Locate the cell with the specified text and output its (x, y) center coordinate. 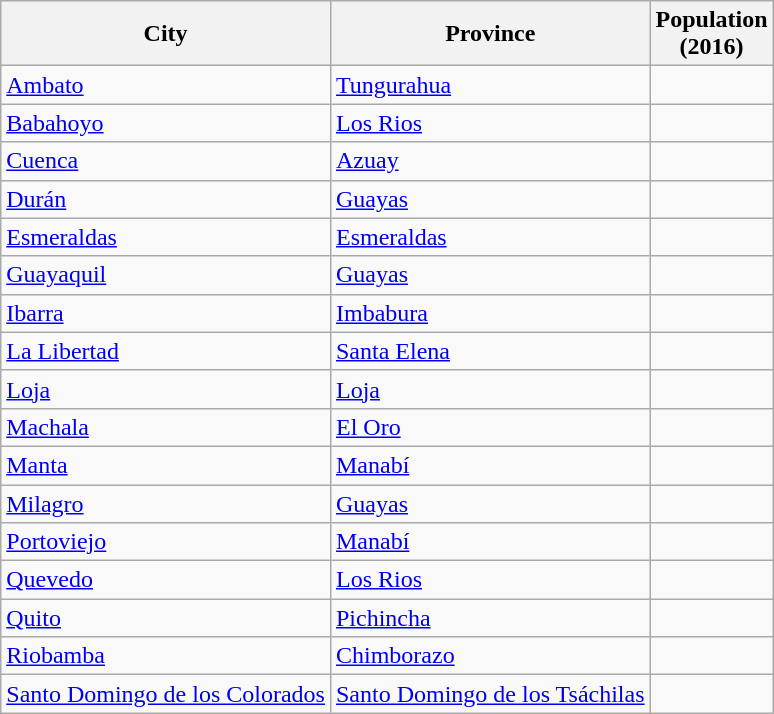
Quito (166, 618)
Ambato (166, 85)
Santa Elena (490, 351)
City (166, 34)
Portoviejo (166, 542)
Province (490, 34)
Riobamba (166, 656)
Pichincha (490, 618)
Machala (166, 427)
Ibarra (166, 313)
Santo Domingo de los Tsáchilas (490, 694)
Azuay (490, 161)
La Libertad (166, 351)
Babahoyo (166, 123)
Durán (166, 199)
Imbabura (490, 313)
Manta (166, 465)
Milagro (166, 503)
El Oro (490, 427)
Guayaquil (166, 275)
Population(2016) (712, 34)
Chimborazo (490, 656)
Santo Domingo de los Colorados (166, 694)
Tungurahua (490, 85)
Cuenca (166, 161)
Quevedo (166, 580)
